Identify which cell holds the provided text, then report its [X, Y] central coordinate. 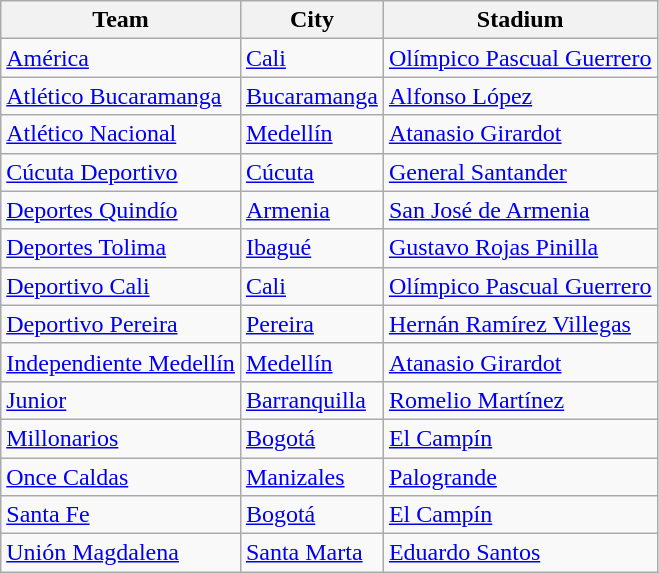
Ibagué [312, 248]
Cúcuta [312, 172]
Pereira [312, 324]
Manizales [312, 477]
Romelio Martínez [520, 400]
Santa Fe [121, 515]
Deportes Tolima [121, 248]
Barranquilla [312, 400]
Bucaramanga [312, 96]
City [312, 20]
América [121, 58]
Deportivo Cali [121, 286]
Millonarios [121, 438]
San José de Armenia [520, 210]
Cúcuta Deportivo [121, 172]
Armenia [312, 210]
Gustavo Rojas Pinilla [520, 248]
Alfonso López [520, 96]
Hernán Ramírez Villegas [520, 324]
Santa Marta [312, 553]
Junior [121, 400]
Deportivo Pereira [121, 324]
Atlético Nacional [121, 134]
Team [121, 20]
Once Caldas [121, 477]
Deportes Quindío [121, 210]
General Santander [520, 172]
Atlético Bucaramanga [121, 96]
Stadium [520, 20]
Palogrande [520, 477]
Unión Magdalena [121, 553]
Independiente Medellín [121, 362]
Eduardo Santos [520, 553]
